Provide the [X, Y] coordinate of the cell's center where the given text is located.  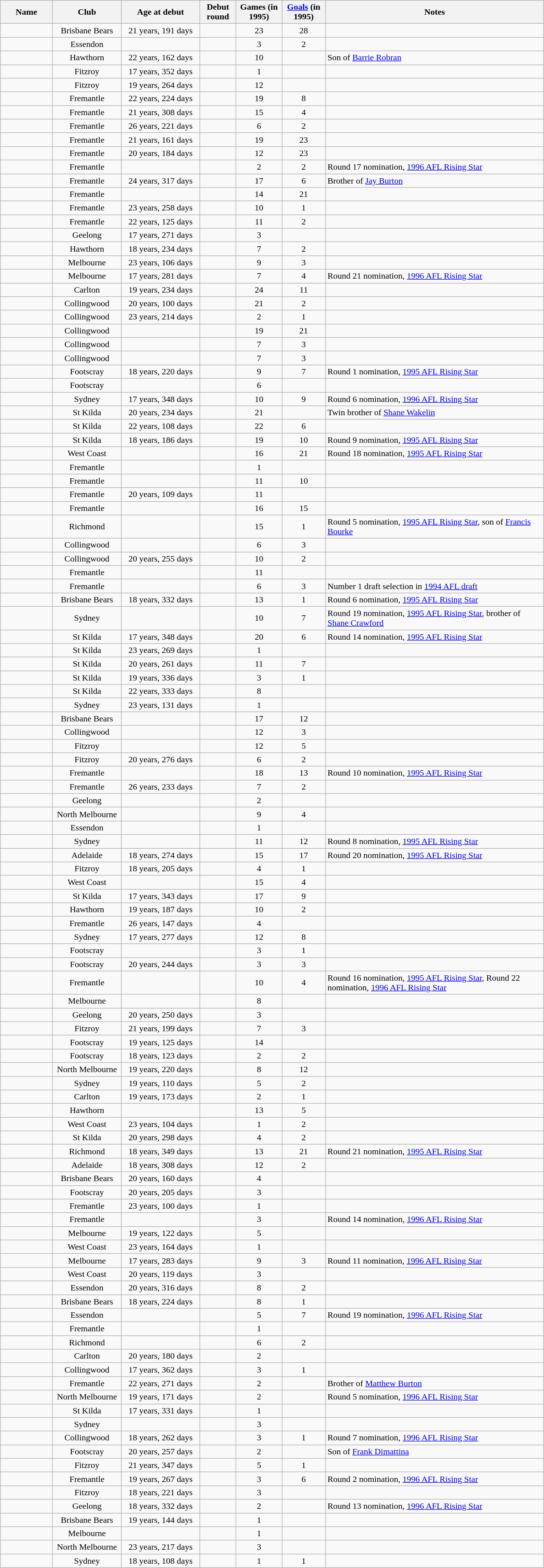
20 years, 276 days [161, 759]
20 years, 261 days [161, 664]
Round 14 nomination, 1996 AFL Rising Star [435, 1219]
18 years, 186 days [161, 440]
Round 6 nomination, 1996 AFL Rising Star [435, 399]
18 years, 349 days [161, 1151]
Round 7 nomination, 1996 AFL Rising Star [435, 1438]
21 years, 199 days [161, 1028]
20 years, 205 days [161, 1192]
20 [259, 636]
19 years, 173 days [161, 1097]
17 years, 343 days [161, 896]
18 years, 224 days [161, 1301]
Son of Barrie Robran [435, 58]
20 years, 316 days [161, 1288]
22 years, 224 days [161, 99]
Son of Frank Dimattina [435, 1451]
Age at debut [161, 12]
Brother of Jay Burton [435, 180]
Round 8 nomination, 1995 AFL Rising Star [435, 841]
Notes [435, 12]
26 years, 147 days [161, 923]
20 years, 109 days [161, 494]
19 years, 122 days [161, 1233]
20 years, 298 days [161, 1138]
Round 14 nomination, 1995 AFL Rising Star [435, 636]
17 years, 362 days [161, 1370]
24 years, 317 days [161, 180]
17 years, 331 days [161, 1411]
20 years, 160 days [161, 1179]
22 years, 271 days [161, 1383]
21 years, 161 days [161, 139]
26 years, 233 days [161, 787]
17 years, 271 days [161, 235]
Debut round [218, 12]
20 years, 257 days [161, 1451]
22 [259, 426]
Round 1 nomination, 1995 AFL Rising Star [435, 371]
Round 5 nomination, 1995 AFL Rising Star, son of Francis Bourke [435, 526]
22 years, 125 days [161, 222]
19 years, 171 days [161, 1397]
24 [259, 290]
Round 21 nomination, 1996 AFL Rising Star [435, 276]
21 years, 347 days [161, 1465]
Round 17 nomination, 1996 AFL Rising Star [435, 167]
20 years, 100 days [161, 303]
20 years, 184 days [161, 153]
20 years, 180 days [161, 1356]
22 years, 162 days [161, 58]
Brother of Matthew Burton [435, 1383]
19 years, 220 days [161, 1069]
Round 9 nomination, 1995 AFL Rising Star [435, 440]
26 years, 221 days [161, 126]
Name [27, 12]
18 years, 262 days [161, 1438]
23 years, 217 days [161, 1547]
19 years, 336 days [161, 678]
22 years, 333 days [161, 691]
23 years, 100 days [161, 1206]
Round 13 nomination, 1996 AFL Rising Star [435, 1506]
Round 2 nomination, 1996 AFL Rising Star [435, 1479]
17 years, 281 days [161, 276]
18 years, 205 days [161, 869]
17 years, 277 days [161, 937]
Round 21 nomination, 1995 AFL Rising Star [435, 1151]
20 years, 255 days [161, 559]
19 years, 110 days [161, 1083]
19 years, 144 days [161, 1520]
18 years, 221 days [161, 1492]
20 years, 119 days [161, 1274]
19 years, 125 days [161, 1042]
23 years, 214 days [161, 317]
18 years, 274 days [161, 855]
Round 16 nomination, 1995 AFL Rising Star, Round 22 nomination, 1996 AFL Rising Star [435, 982]
23 years, 164 days [161, 1247]
18 years, 123 days [161, 1056]
Round 6 nomination, 1995 AFL Rising Star [435, 600]
18 years, 220 days [161, 371]
18 years, 108 days [161, 1561]
20 years, 250 days [161, 1015]
20 years, 234 days [161, 413]
23 years, 258 days [161, 208]
Round 18 nomination, 1995 AFL Rising Star [435, 454]
Round 10 nomination, 1995 AFL Rising Star [435, 773]
23 years, 106 days [161, 262]
19 years, 264 days [161, 85]
17 years, 283 days [161, 1260]
19 years, 187 days [161, 910]
18 [259, 773]
28 [304, 30]
Round 20 nomination, 1995 AFL Rising Star [435, 855]
Round 19 nomination, 1995 AFL Rising Star, brother of Shane Crawford [435, 618]
Number 1 draft selection in 1994 AFL draft [435, 586]
20 years, 244 days [161, 964]
22 years, 108 days [161, 426]
23 years, 104 days [161, 1124]
21 years, 191 days [161, 30]
23 years, 269 days [161, 650]
18 years, 234 days [161, 249]
Club [87, 12]
19 years, 234 days [161, 290]
19 years, 267 days [161, 1479]
17 years, 352 days [161, 71]
Goals (in 1995) [304, 12]
Round 19 nomination, 1996 AFL Rising Star [435, 1315]
Round 11 nomination, 1996 AFL Rising Star [435, 1260]
23 years, 131 days [161, 705]
Round 5 nomination, 1996 AFL Rising Star [435, 1397]
18 years, 308 days [161, 1165]
Twin brother of Shane Wakelin [435, 413]
Games (in 1995) [259, 12]
21 years, 308 days [161, 112]
